Locate the cell with the specified text and output its (x, y) center coordinate. 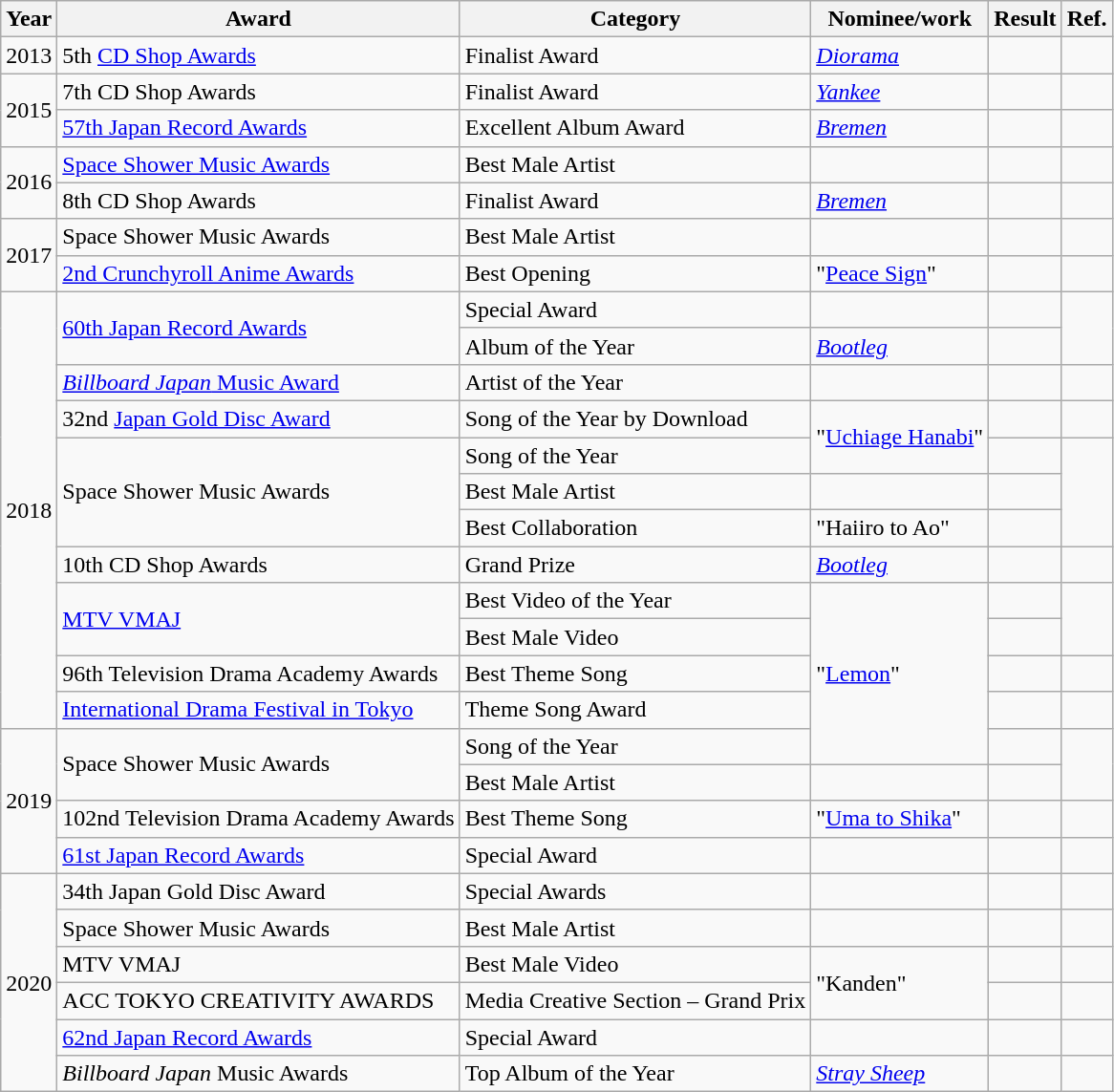
Top Album of the Year (635, 1074)
Best Video of the Year (635, 601)
Billboard Japan Music Award (258, 382)
2019 (29, 801)
61st Japan Record Awards (258, 855)
Special Awards (635, 891)
Nominee/work (900, 19)
Diorama (900, 55)
60th Japan Record Awards (258, 328)
Yankee (900, 92)
Song of the Year by Download (635, 418)
32nd Japan Gold Disc Award (258, 418)
5th CD Shop Awards (258, 55)
"Lemon" (900, 674)
62nd Japan Record Awards (258, 1037)
2017 (29, 255)
2013 (29, 55)
Grand Prize (635, 565)
Best Opening (635, 273)
2018 (29, 510)
Best Collaboration (635, 528)
"Peace Sign" (900, 273)
2020 (29, 982)
10th CD Shop Awards (258, 565)
34th Japan Gold Disc Award (258, 891)
"Uchiage Hanabi" (900, 437)
Award (258, 19)
2015 (29, 110)
Excellent Album Award (635, 128)
96th Television Drama Academy Awards (258, 674)
7th CD Shop Awards (258, 92)
"Uma to Shika" (900, 819)
ACC TOKYO CREATIVITY AWARDS (258, 1000)
Billboard Japan Music Awards (258, 1074)
Album of the Year (635, 346)
Theme Song Award (635, 710)
57th Japan Record Awards (258, 128)
Category (635, 19)
Year (29, 19)
International Drama Festival in Tokyo (258, 710)
102nd Television Drama Academy Awards (258, 819)
"Kanden" (900, 982)
2nd Crunchyroll Anime Awards (258, 273)
Artist of the Year (635, 382)
2016 (29, 182)
Media Creative Section – Grand Prix (635, 1000)
Result (1025, 19)
Ref. (1087, 19)
"Haiiro to Ao" (900, 528)
Stray Sheep (900, 1074)
8th CD Shop Awards (258, 201)
